Return the (X, Y) coordinate for the center point of the cell that contains the specified text.  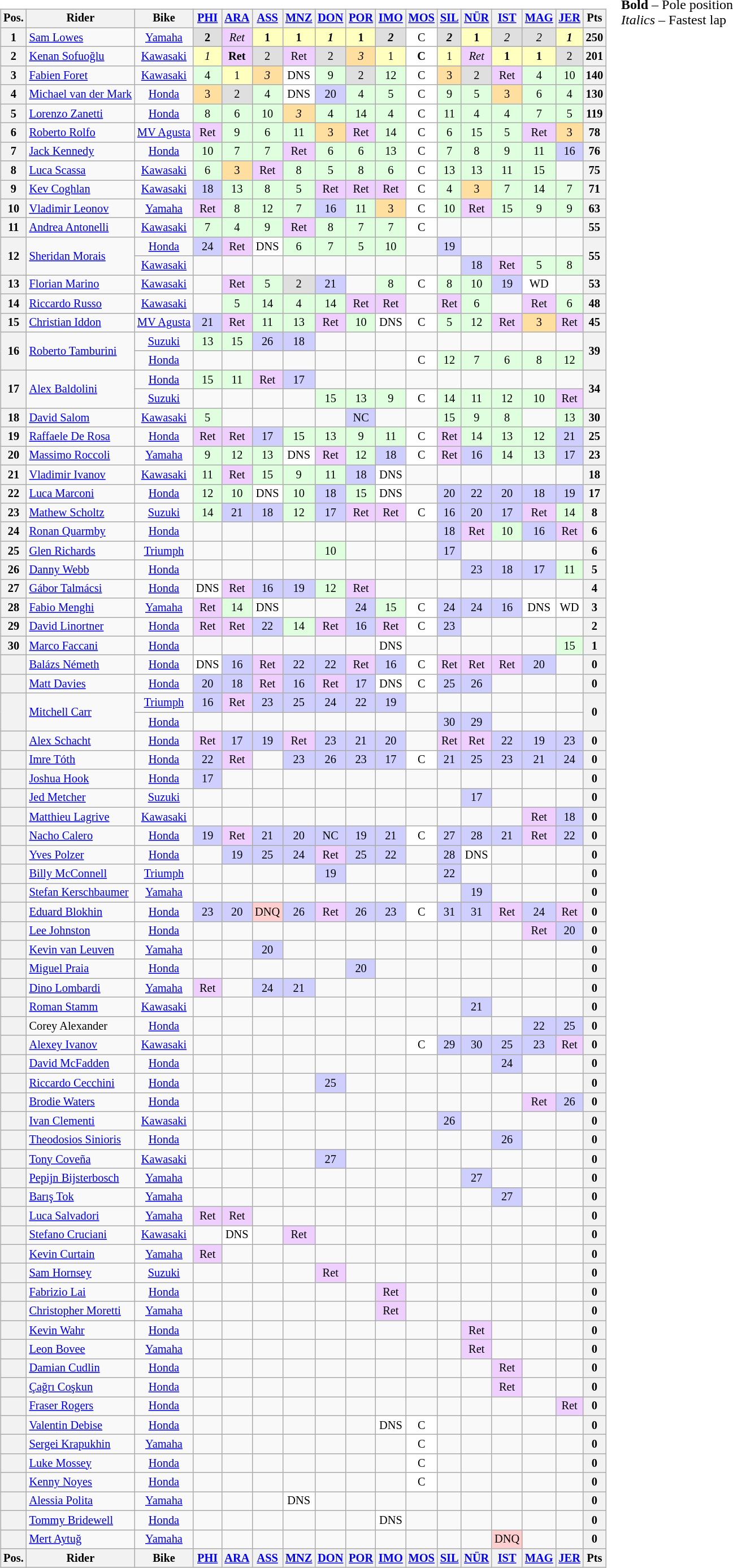
Kev Coghlan (80, 190)
Fabio Menghi (80, 608)
Çağrı Coşkun (80, 1387)
Christian Iddon (80, 323)
Jack Kennedy (80, 151)
Dino Lombardi (80, 988)
Miguel Praia (80, 969)
Michael van der Mark (80, 94)
Nacho Calero (80, 836)
Theodosios Sinioris (80, 1140)
Billy McConnell (80, 874)
Alessia Polita (80, 1501)
Kevin Wahr (80, 1330)
Sergei Krapukhin (80, 1444)
Stefano Cruciani (80, 1235)
Lorenzo Zanetti (80, 114)
Florian Marino (80, 285)
63 (595, 208)
Damian Cudlin (80, 1368)
Gábor Talmácsi (80, 589)
Luca Marconi (80, 494)
39 (595, 351)
71 (595, 190)
Massimo Roccoli (80, 456)
Corey Alexander (80, 1026)
75 (595, 171)
Leon Bovee (80, 1349)
Vladimir Leonov (80, 208)
Luca Scassa (80, 171)
Eduard Blokhin (80, 912)
Balázs Németh (80, 665)
Valentin Debise (80, 1425)
250 (595, 37)
Pepijn Bijsterbosch (80, 1178)
130 (595, 94)
Mathew Scholtz (80, 513)
Ivan Clementi (80, 1121)
Andrea Antonelli (80, 228)
David Linortner (80, 627)
Joshua Hook (80, 779)
Jed Metcher (80, 798)
Lee Johnston (80, 931)
David Salom (80, 417)
Luca Salvadori (80, 1216)
Kenan Sofuoğlu (80, 56)
Fabrizio Lai (80, 1292)
Roberto Tamburini (80, 351)
Tony Coveña (80, 1159)
Alex Schacht (80, 741)
Mert Aytuğ (80, 1539)
119 (595, 114)
Roberto Rolfo (80, 133)
Kevin van Leuven (80, 950)
Brodie Waters (80, 1102)
Raffaele De Rosa (80, 437)
48 (595, 303)
Sam Hornsey (80, 1273)
Imre Tóth (80, 760)
78 (595, 133)
Luke Mossey (80, 1464)
Riccardo Russo (80, 303)
Riccardo Cecchini (80, 1083)
Roman Stamm (80, 1007)
Sam Lowes (80, 37)
53 (595, 285)
Sheridan Morais (80, 256)
Vladimir Ivanov (80, 474)
34 (595, 389)
Yves Polzer (80, 855)
201 (595, 56)
Tommy Bridewell (80, 1520)
Fraser Rogers (80, 1406)
45 (595, 323)
Glen Richards (80, 551)
Alexey Ivanov (80, 1045)
Danny Webb (80, 570)
Kevin Curtain (80, 1254)
Marco Faccani (80, 646)
Mitchell Carr (80, 712)
76 (595, 151)
Fabien Foret (80, 76)
Ronan Quarmby (80, 532)
Matthieu Lagrive (80, 817)
140 (595, 76)
David McFadden (80, 1064)
Matt Davies (80, 684)
Christopher Moretti (80, 1311)
Kenny Noyes (80, 1482)
Barış Tok (80, 1197)
Alex Baldolini (80, 389)
Stefan Kerschbaumer (80, 893)
